For the text-containing cell, return its midpoint in [x, y] coordinate format. 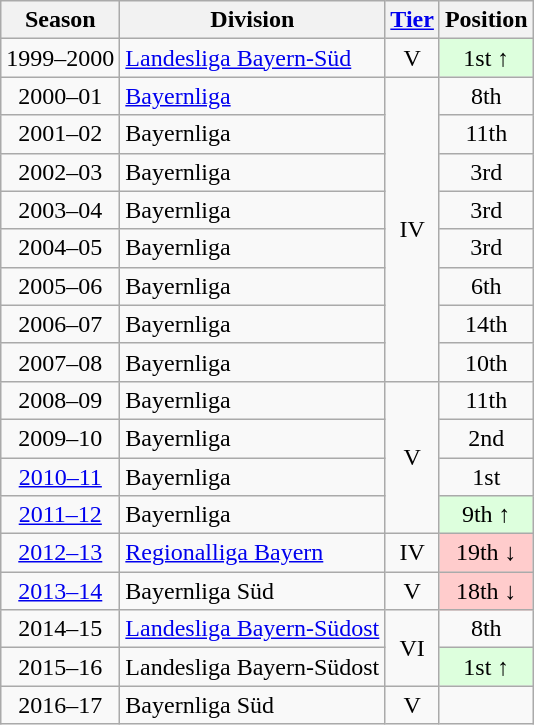
Tier [412, 20]
19th ↓ [486, 553]
14th [486, 324]
2012–13 [60, 553]
2003–04 [60, 210]
2009–10 [60, 438]
Position [486, 20]
2005–06 [60, 286]
2016–17 [60, 705]
2015–16 [60, 667]
VI [412, 648]
2011–12 [60, 515]
Regionalliga Bayern [252, 553]
2014–15 [60, 629]
Division [252, 20]
1999–2000 [60, 58]
2002–03 [60, 172]
6th [486, 286]
2010–11 [60, 477]
2004–05 [60, 248]
Landesliga Bayern-Süd [252, 58]
2013–14 [60, 591]
9th ↑ [486, 515]
2001–02 [60, 134]
2nd [486, 438]
18th ↓ [486, 591]
2006–07 [60, 324]
2000–01 [60, 96]
2008–09 [60, 400]
10th [486, 362]
1st [486, 477]
Season [60, 20]
2007–08 [60, 362]
